For the text-containing cell, return its midpoint in (X, Y) coordinate format. 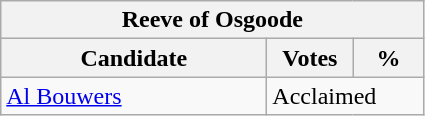
Al Bouwers (134, 96)
Candidate (134, 58)
Votes (310, 58)
Reeve of Osgoode (212, 20)
Acclaimed (346, 96)
% (388, 58)
